Locate the cell with the specified text and output its [x, y] center coordinate. 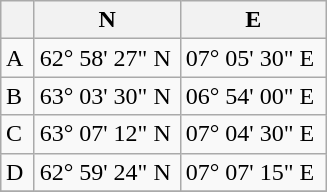
A [18, 58]
63° 03' 30" N [107, 96]
63° 07' 12" N [107, 134]
06° 54' 00" E [253, 96]
B [18, 96]
62° 58' 27" N [107, 58]
07° 05' 30" E [253, 58]
D [18, 172]
C [18, 134]
62° 59' 24" N [107, 172]
07° 04' 30" E [253, 134]
07° 07' 15" E [253, 172]
E [253, 20]
N [107, 20]
